Scan for the cell matching the given text and deliver its [X, Y] coordinate at center. 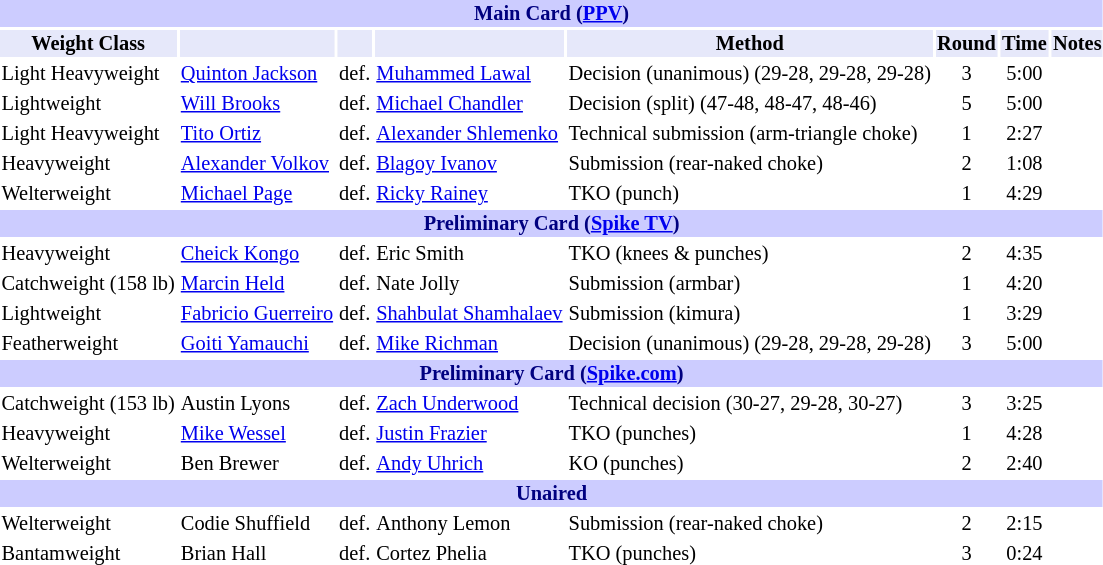
Technical decision (30-27, 29-28, 30-27) [750, 404]
Shahbulat Shamhalaev [470, 314]
Zach Underwood [470, 404]
Justin Frazier [470, 434]
Quinton Jackson [256, 74]
Michael Chandler [470, 104]
Preliminary Card (Spike.com) [552, 374]
TKO (punches) [750, 434]
Catchweight (153 lb) [88, 404]
4:35 [1024, 254]
Alexander Shlemenko [470, 134]
4:28 [1024, 434]
Main Card (PPV) [552, 14]
Time [1024, 44]
Goiti Yamauchi [256, 344]
Muhammed Lawal [470, 74]
Ben Brewer [256, 464]
Will Brooks [256, 104]
Decision (split) (47-48, 48-47, 48-46) [750, 104]
2:40 [1024, 464]
KO (punches) [750, 464]
Michael Page [256, 194]
Fabricio Guerreiro [256, 314]
Technical submission (arm-triangle choke) [750, 134]
TKO (punch) [750, 194]
5 [967, 104]
Mike Richman [470, 344]
Cheick Kongo [256, 254]
Featherweight [88, 344]
Notes [1077, 44]
Austin Lyons [256, 404]
Andy Uhrich [470, 464]
Preliminary Card (Spike TV) [552, 224]
Mike Wessel [256, 434]
TKO (knees & punches) [750, 254]
Alexander Volkov [256, 164]
2:27 [1024, 134]
Submission (armbar) [750, 284]
Unaired [552, 494]
Ricky Rainey [470, 194]
Marcin Held [256, 284]
Anthony Lemon [470, 524]
Eric Smith [470, 254]
Weight Class [88, 44]
Tito Ortiz [256, 134]
Codie Shuffield [256, 524]
Method [750, 44]
Round [967, 44]
4:29 [1024, 194]
2:15 [1024, 524]
3:25 [1024, 404]
Submission (kimura) [750, 314]
3:29 [1024, 314]
4:20 [1024, 284]
Catchweight (158 lb) [88, 284]
Nate Jolly [470, 284]
1:08 [1024, 164]
Blagoy Ivanov [470, 164]
